Find where the given text appears and provide that cell's center as [x, y] coordinate. 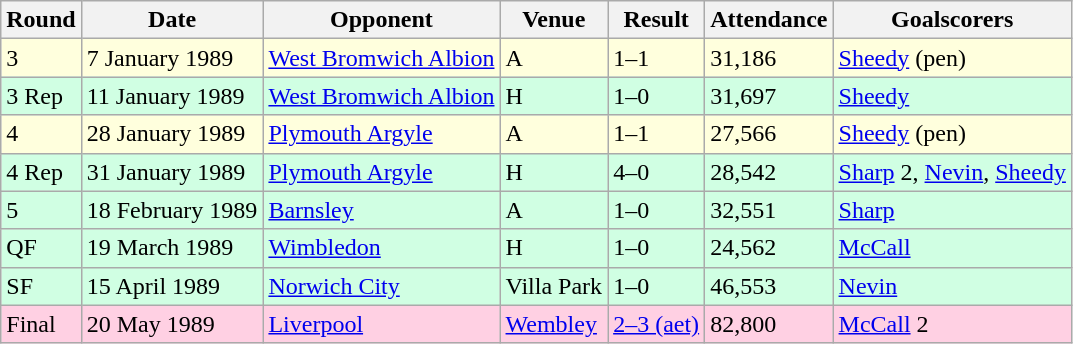
3 [41, 58]
27,566 [769, 134]
11 January 1989 [172, 96]
Sheedy [952, 96]
18 February 1989 [172, 210]
Date [172, 20]
McCall 2 [952, 324]
Round [41, 20]
31,697 [769, 96]
Liverpool [382, 324]
Barnsley [382, 210]
QF [41, 248]
4 [41, 134]
19 March 1989 [172, 248]
20 May 1989 [172, 324]
Venue [554, 20]
Result [656, 20]
31,186 [769, 58]
Goalscorers [952, 20]
32,551 [769, 210]
Norwich City [382, 286]
46,553 [769, 286]
McCall [952, 248]
Sharp [952, 210]
Opponent [382, 20]
Wimbledon [382, 248]
Final [41, 324]
2–3 (aet) [656, 324]
4–0 [656, 172]
Wembley [554, 324]
Sharp 2, Nevin, Sheedy [952, 172]
Nevin [952, 286]
31 January 1989 [172, 172]
Attendance [769, 20]
5 [41, 210]
15 April 1989 [172, 286]
24,562 [769, 248]
28 January 1989 [172, 134]
3 Rep [41, 96]
28,542 [769, 172]
4 Rep [41, 172]
Villa Park [554, 286]
82,800 [769, 324]
SF [41, 286]
7 January 1989 [172, 58]
